Locate the cell with the specified text and output its (X, Y) center coordinate. 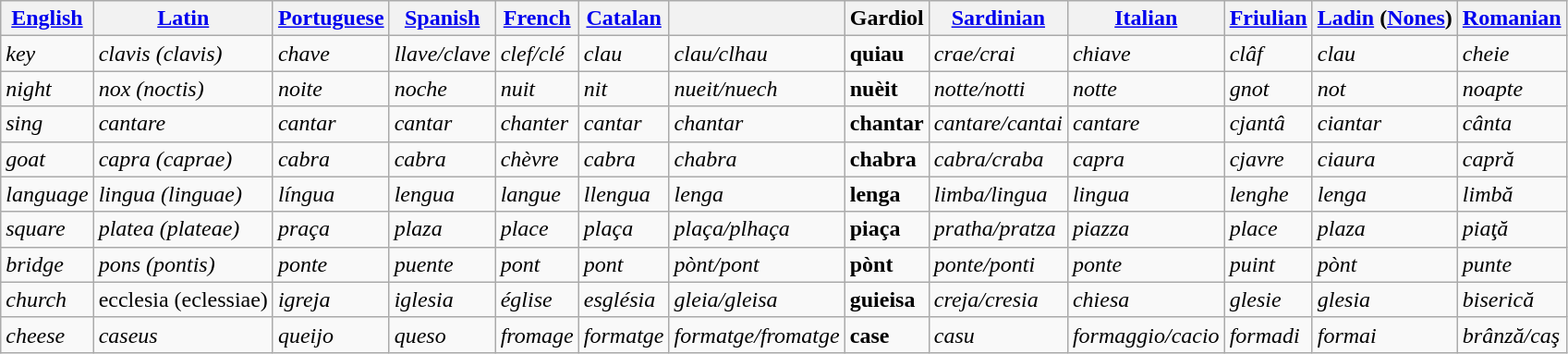
notte (1146, 89)
language (47, 194)
caseus (183, 335)
puint (1268, 264)
clavis (clavis) (183, 54)
chèvre (537, 159)
goat (47, 159)
nuèit (887, 89)
sing (47, 124)
igreja (331, 299)
noapte (1512, 89)
punte (1512, 264)
fromage (537, 335)
clau/clhau (757, 54)
llengua (624, 194)
nox (noctis) (183, 89)
queso (442, 335)
Gardiol (887, 18)
gnot (1268, 89)
Italian (1146, 18)
formadi (1268, 335)
capră (1512, 159)
église (537, 299)
ciantar (1384, 124)
key (47, 54)
lingua (linguae) (183, 194)
glesia (1384, 299)
chiave (1146, 54)
capra (1146, 159)
clâf (1268, 54)
nueit/nuech (757, 89)
creja/cresia (998, 299)
praça (331, 229)
nit (624, 89)
pratha/pratza (998, 229)
crae/crai (998, 54)
Romanian (1512, 18)
noite (331, 89)
limbă (1512, 194)
llave/clave (442, 54)
night (47, 89)
Catalan (624, 18)
cheie (1512, 54)
cantare/cantai (998, 124)
cânta (1512, 124)
French (537, 18)
formai (1384, 335)
chave (331, 54)
Portuguese (331, 18)
bridge (47, 264)
pons (pontis) (183, 264)
chanter (537, 124)
English (47, 18)
plaça (624, 229)
plaça/plhaça (757, 229)
ciaura (1384, 159)
ecclesia (eclessiae) (183, 299)
langue (537, 194)
lengua (442, 194)
nuit (537, 89)
Spanish (442, 18)
língua (331, 194)
capra (caprae) (183, 159)
cheese (47, 335)
piazza (1146, 229)
case (887, 335)
guieisa (887, 299)
piaţă (1512, 229)
lenghe (1268, 194)
platea (plateae) (183, 229)
lingua (1146, 194)
formaggio/cacio (1146, 335)
piaça (887, 229)
not (1384, 89)
noche (442, 89)
square (47, 229)
quiau (887, 54)
ponte/ponti (998, 264)
cjantâ (1268, 124)
formatge/fromatge (757, 335)
Ladin (Nones) (1384, 18)
cabra/craba (998, 159)
Friulian (1268, 18)
church (47, 299)
església (624, 299)
puente (442, 264)
limba/lingua (998, 194)
Latin (183, 18)
casu (998, 335)
chiesa (1146, 299)
iglesia (442, 299)
biserică (1512, 299)
formatge (624, 335)
queijo (331, 335)
cjavre (1268, 159)
pònt/pont (757, 264)
Sardinian (998, 18)
brânză/caş (1512, 335)
clef/clé (537, 54)
glesie (1268, 299)
gleia/gleisa (757, 299)
notte/notti (998, 89)
